From the cell containing the given text, extract its center point as (x, y) coordinate. 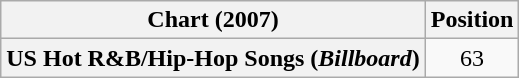
US Hot R&B/Hip-Hop Songs (Billboard) (213, 58)
63 (472, 58)
Chart (2007) (213, 20)
Position (472, 20)
